Return the (X, Y) coordinate for the center point of the cell that contains the specified text.  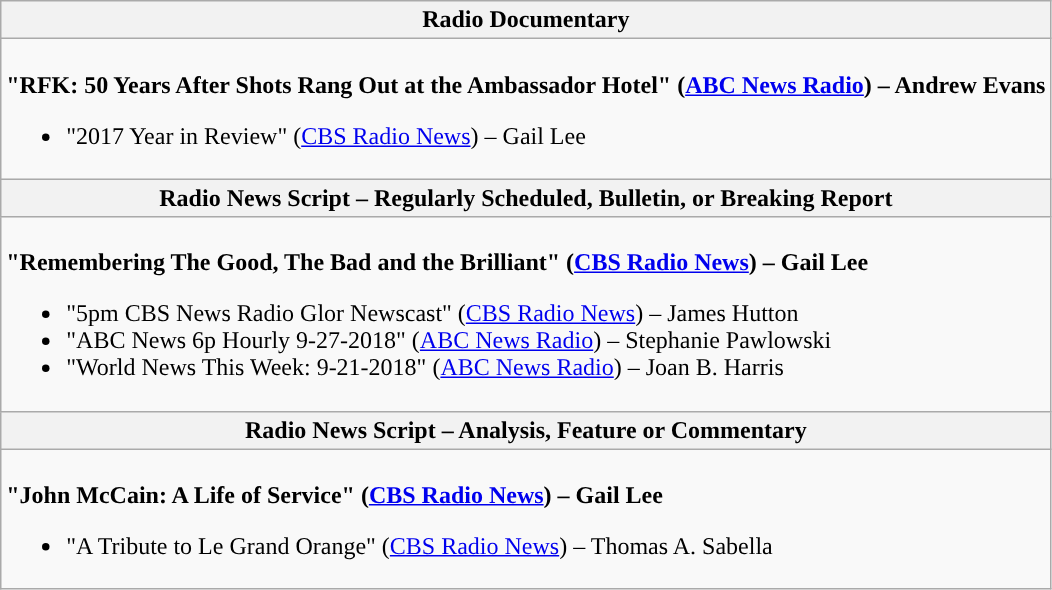
"RFK: 50 Years After Shots Rang Out at the Ambassador Hotel" (ABC News Radio) – Andrew Evans"2017 Year in Review" (CBS Radio News) – Gail Lee (526, 109)
Radio News Script – Regularly Scheduled, Bulletin, or Breaking Report (526, 198)
"John McCain: A Life of Service" (CBS Radio News) – Gail Lee"A Tribute to Le Grand Orange" (CBS Radio News) – Thomas A. Sabella (526, 519)
Radio Documentary (526, 20)
Radio News Script – Analysis, Feature or Commentary (526, 430)
